From the cell containing the given text, extract its center point as (X, Y) coordinate. 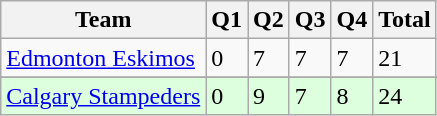
Team (104, 20)
8 (352, 96)
24 (405, 96)
Q3 (310, 20)
Q4 (352, 20)
Calgary Stampeders (104, 96)
Q2 (269, 20)
Edmonton Eskimos (104, 58)
9 (269, 96)
21 (405, 58)
Q1 (227, 20)
Total (405, 20)
